Return the [X, Y] coordinate for the center point of the cell that contains the specified text.  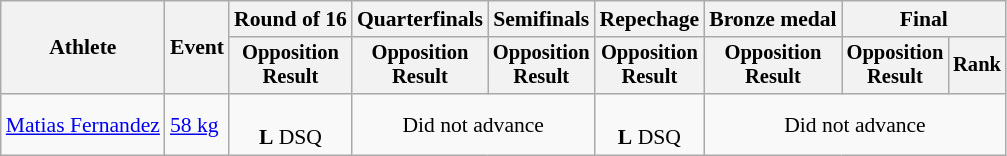
Rank [977, 66]
Quarterfinals [420, 19]
Repechage [650, 19]
Athlete [83, 48]
Event [197, 48]
Bronze medal [772, 19]
Semifinals [542, 19]
Matias Fernandez [83, 124]
Final [924, 19]
58 kg [197, 124]
Round of 16 [290, 19]
